For the text-containing cell, return its midpoint in (x, y) coordinate format. 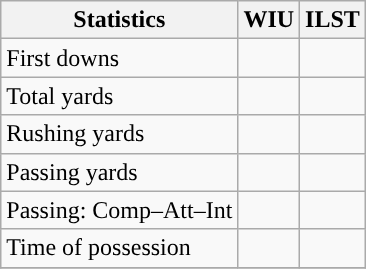
Rushing yards (120, 134)
WIU (269, 20)
Passing yards (120, 172)
First downs (120, 58)
Total yards (120, 96)
Statistics (120, 20)
Time of possession (120, 248)
ILST (333, 20)
Passing: Comp–Att–Int (120, 210)
